From the cell containing the given text, extract its center point as [x, y] coordinate. 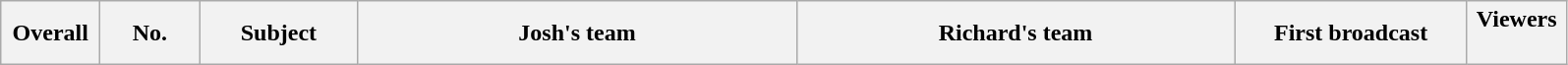
Subject [279, 33]
Josh's team [577, 33]
Viewers [1516, 33]
No. [149, 33]
First broadcast [1351, 33]
Overall [51, 33]
Richard's team [1016, 33]
